Extract the [X, Y] coordinate from the center of the cell holding the provided text.  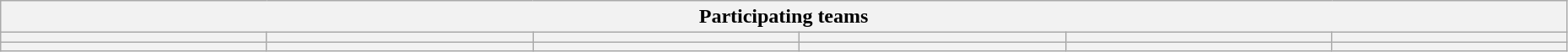
Participating teams [784, 17]
